Extract the [x, y] coordinate from the center of the cell holding the provided text.  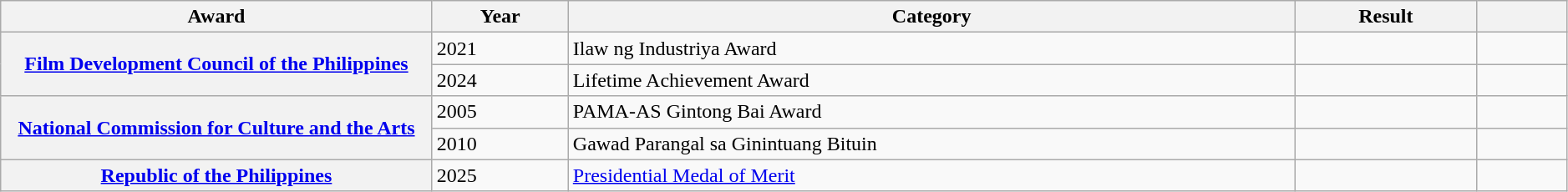
2021 [500, 48]
2005 [500, 112]
Republic of the Philippines [216, 175]
Film Development Council of the Philippines [216, 64]
PAMA-AS Gintong Bai Award [931, 112]
National Commission for Culture and the Arts [216, 128]
2024 [500, 80]
2010 [500, 144]
Category [931, 17]
Award [216, 17]
Result [1385, 17]
2025 [500, 175]
Presidential Medal of Merit [931, 175]
Gawad Parangal sa Ginintuang Bituin [931, 144]
Ilaw ng Industriya Award [931, 48]
Year [500, 17]
Lifetime Achievement Award [931, 80]
